Pinpoint the cell where the given text exists, returning its [X, Y] midpoint coordinate. 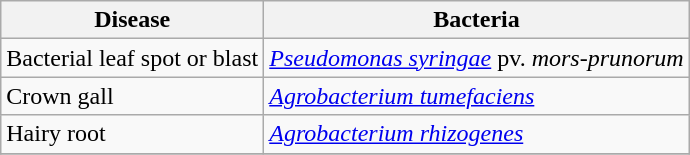
Disease [132, 20]
Bacterial leaf spot or blast [132, 58]
Bacteria [477, 20]
Agrobacterium tumefaciens [477, 96]
Crown gall [132, 96]
Pseudomonas syringae pv. mors-prunorum [477, 58]
Agrobacterium rhizogenes [477, 134]
Hairy root [132, 134]
